From the cell containing the given text, extract its center point as (X, Y) coordinate. 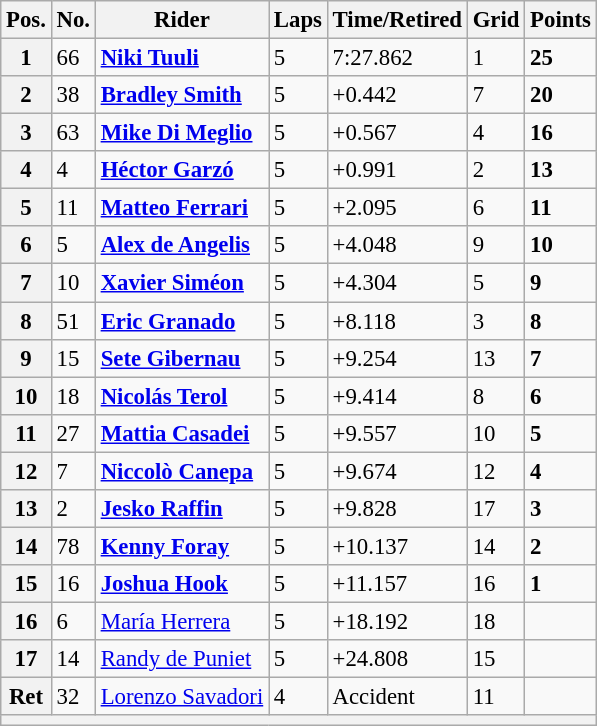
32 (73, 697)
Niki Tuuli (182, 58)
+9.557 (397, 433)
78 (73, 546)
+24.808 (397, 659)
Pos. (26, 20)
Points (560, 20)
Xavier Siméon (182, 283)
+0.991 (397, 170)
38 (73, 95)
+9.254 (397, 358)
+18.192 (397, 621)
Bradley Smith (182, 95)
Accident (397, 697)
+9.828 (397, 509)
+2.095 (397, 208)
Grid (496, 20)
+9.674 (397, 471)
Mattia Casadei (182, 433)
27 (73, 433)
Héctor Garzó (182, 170)
51 (73, 321)
Matteo Ferrari (182, 208)
Sete Gibernau (182, 358)
7:27.862 (397, 58)
Nicolás Terol (182, 396)
Randy de Puniet (182, 659)
20 (560, 95)
Niccolò Canepa (182, 471)
+4.048 (397, 245)
Kenny Foray (182, 546)
Time/Retired (397, 20)
Jesko Raffin (182, 509)
No. (73, 20)
Lorenzo Savadori (182, 697)
Rider (182, 20)
+9.414 (397, 396)
+0.567 (397, 133)
63 (73, 133)
+11.157 (397, 584)
+8.118 (397, 321)
66 (73, 58)
Alex de Angelis (182, 245)
+0.442 (397, 95)
Mike Di Meglio (182, 133)
Joshua Hook (182, 584)
Ret (26, 697)
+10.137 (397, 546)
Laps (298, 20)
Eric Granado (182, 321)
María Herrera (182, 621)
25 (560, 58)
+4.304 (397, 283)
